Determine the [X, Y] coordinate at the center of the cell enclosing the given text.  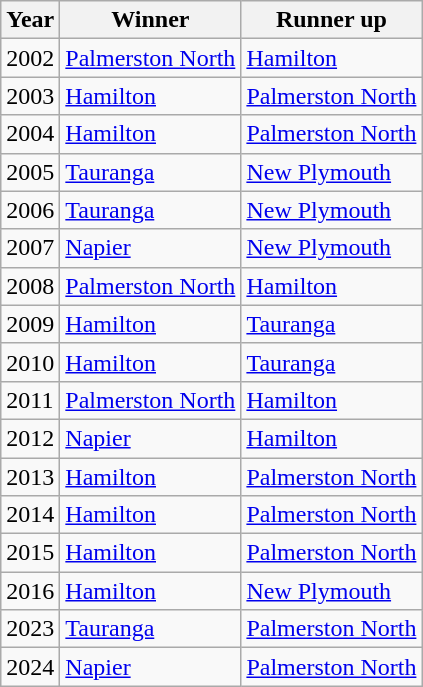
2006 [30, 210]
2005 [30, 172]
Winner [150, 20]
2011 [30, 400]
2010 [30, 362]
2009 [30, 324]
2023 [30, 629]
Year [30, 20]
2016 [30, 591]
2002 [30, 58]
2024 [30, 667]
2013 [30, 477]
2012 [30, 438]
2004 [30, 134]
2015 [30, 553]
2008 [30, 286]
Runner up [332, 20]
2003 [30, 96]
2007 [30, 248]
2014 [30, 515]
